Locate the cell with the specified text and output its (x, y) center coordinate. 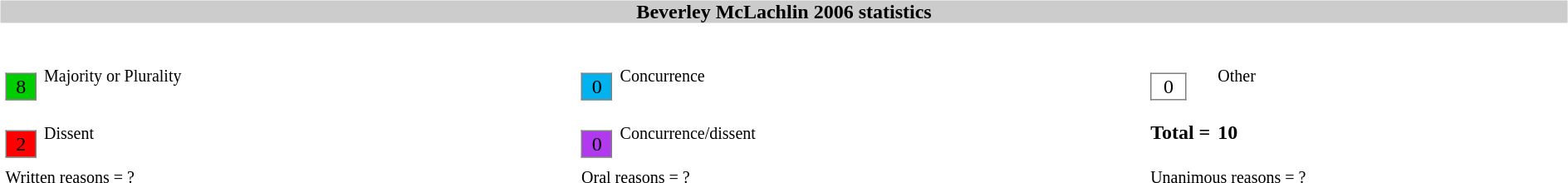
Beverley McLachlin 2006 statistics (784, 12)
Concurrence (882, 76)
Dissent (309, 132)
10 (1390, 132)
Concurrence/dissent (882, 132)
Majority or Plurality (309, 76)
Other (1390, 76)
Total = (1180, 132)
